Return the [x, y] coordinate for the center point of the cell that contains the specified text.  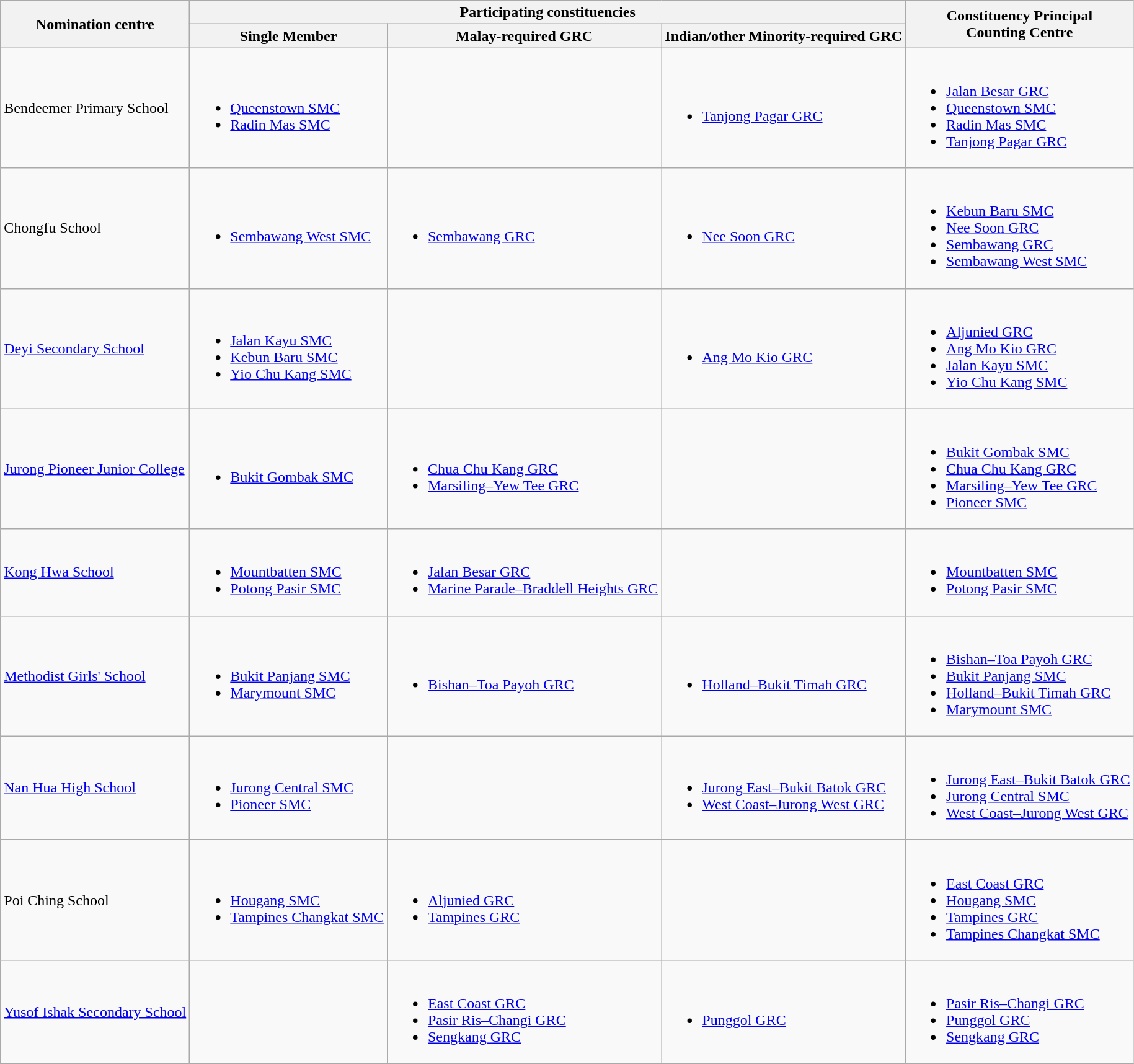
Holland–Bukit Timah GRC [784, 676]
Bishan–Toa Payoh GRCBukit Panjang SMCHolland–Bukit Timah GRCMarymount SMC [1020, 676]
Jurong Pioneer Junior College [95, 469]
Ang Mo Kio GRC [784, 348]
Jalan Kayu SMCKebun Baru SMCYio Chu Kang SMC [289, 348]
Queenstown SMCRadin Mas SMC [289, 108]
Jalan Besar GRCMarine Parade–Braddell Heights GRC [524, 572]
Bukit Gombak SMCChua Chu Kang GRCMarsiling–Yew Tee GRCPioneer SMC [1020, 469]
Tanjong Pagar GRC [784, 108]
Methodist Girls' School [95, 676]
Pasir Ris–Changi GRCPunggol GRCSengkang GRC [1020, 1012]
Kong Hwa School [95, 572]
Poi Ching School [95, 900]
Sembawang GRC [524, 228]
Jurong East–Bukit Batok GRCJurong Central SMCWest Coast–Jurong West GRC [1020, 787]
Nee Soon GRC [784, 228]
Nan Hua High School [95, 787]
Malay-required GRC [524, 36]
Chongfu School [95, 228]
Nomination centre [95, 24]
Bendeemer Primary School [95, 108]
Yusof Ishak Secondary School [95, 1012]
Aljunied GRCAng Mo Kio GRCJalan Kayu SMCYio Chu Kang SMC [1020, 348]
Kebun Baru SMCNee Soon GRCSembawang GRCSembawang West SMC [1020, 228]
Jurong East–Bukit Batok GRCWest Coast–Jurong West GRC [784, 787]
Participating constituencies [548, 12]
Punggol GRC [784, 1012]
Sembawang West SMC [289, 228]
Indian/other Minority-required GRC [784, 36]
Bukit Panjang SMCMarymount SMC [289, 676]
Hougang SMCTampines Changkat SMC [289, 900]
Bishan–Toa Payoh GRC [524, 676]
Jurong Central SMCPioneer SMC [289, 787]
Jalan Besar GRCQueenstown SMCRadin Mas SMCTanjong Pagar GRC [1020, 108]
Bukit Gombak SMC [289, 469]
Deyi Secondary School [95, 348]
Single Member [289, 36]
Chua Chu Kang GRCMarsiling–Yew Tee GRC [524, 469]
Constituency PrincipalCounting Centre [1020, 24]
Aljunied GRCTampines GRC [524, 900]
East Coast GRCHougang SMCTampines GRCTampines Changkat SMC [1020, 900]
East Coast GRCPasir Ris–Changi GRCSengkang GRC [524, 1012]
